Scan for the cell matching the given text and deliver its [x, y] coordinate at center. 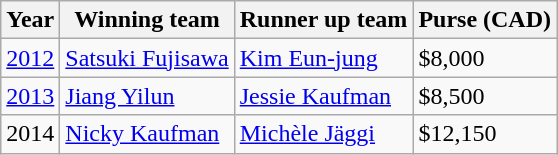
Year [30, 20]
Nicky Kaufman [147, 134]
Purse (CAD) [485, 20]
Winning team [147, 20]
Satsuki Fujisawa [147, 58]
Jessie Kaufman [324, 96]
$12,150 [485, 134]
2013 [30, 96]
$8,500 [485, 96]
Michèle Jäggi [324, 134]
Jiang Yilun [147, 96]
$8,000 [485, 58]
Runner up team [324, 20]
2012 [30, 58]
Kim Eun-jung [324, 58]
2014 [30, 134]
